Return [X, Y] of the center of cell containing provided text 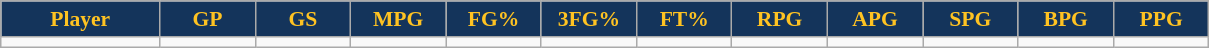
RPG [780, 19]
PPG [1161, 19]
GP [208, 19]
3FG% [588, 19]
SPG [970, 19]
GS [302, 19]
MPG [398, 19]
Player [80, 19]
FG% [494, 19]
APG [874, 19]
BPG [1066, 19]
FT% [684, 19]
